For the text-containing cell, return its midpoint in [x, y] coordinate format. 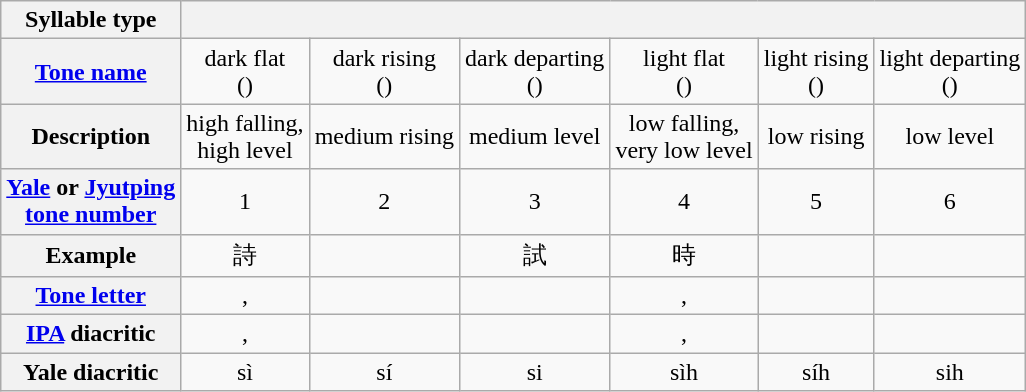
Description [91, 136]
medium rising [384, 136]
dark departing() [535, 72]
Example [91, 256]
時 [684, 256]
si [535, 372]
síh [816, 372]
3 [535, 202]
4 [684, 202]
1 [245, 202]
2 [384, 202]
sí [384, 372]
high falling,high level [245, 136]
light rising() [816, 72]
low falling,very low level [684, 136]
dark flat() [245, 72]
5 [816, 202]
IPA diacritic [91, 334]
Tone letter [91, 296]
light departing() [950, 72]
sìh [684, 372]
詩 [245, 256]
6 [950, 202]
Tone name [91, 72]
Yale diacritic [91, 372]
low rising [816, 136]
Syllable type [91, 20]
sih [950, 372]
Yale or Jyutpingtone number [91, 202]
medium level [535, 136]
sì [245, 372]
dark rising() [384, 72]
試 [535, 256]
light flat() [684, 72]
low level [950, 136]
